From the cell containing the given text, extract its center point as (x, y) coordinate. 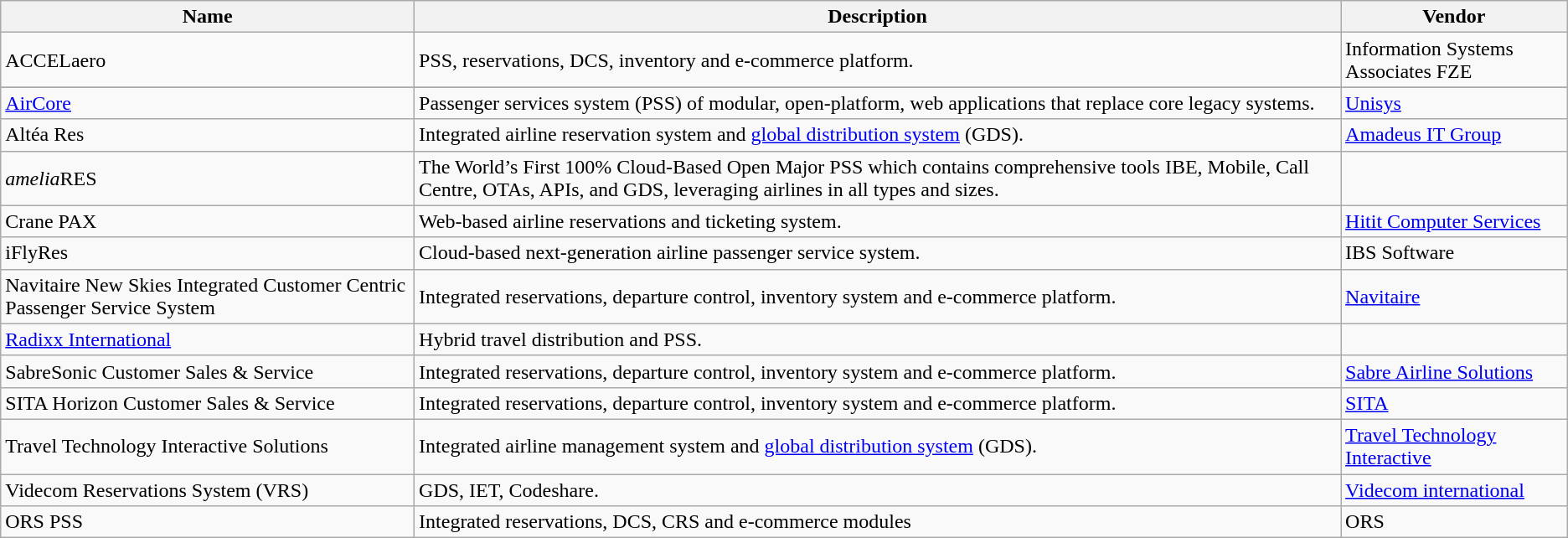
Videcom Reservations System (VRS) (208, 490)
ameliaRES (208, 178)
Altéa Res (208, 135)
SITA (1454, 403)
Travel Technology Interactive Solutions (208, 446)
Description (878, 17)
Hybrid travel distribution and PSS. (878, 339)
Crane PAX (208, 221)
Integrated airline reservation system and global distribution system (GDS). (878, 135)
Navitaire New Skies Integrated Customer Centric Passenger Service System (208, 297)
Unisys (1454, 103)
Sabre Airline Solutions (1454, 371)
Integrated reservations, DCS, CRS and e-commerce modules (878, 522)
Information Systems Associates FZE (1454, 60)
Web-based airline reservations and ticketing system. (878, 221)
AirCore (208, 103)
ORS (1454, 522)
Integrated airline management system and global distribution system (GDS). (878, 446)
ACCELaero (208, 60)
Travel Technology Interactive (1454, 446)
SabreSonic Customer Sales & Service (208, 371)
Radixx International (208, 339)
Vendor (1454, 17)
Name (208, 17)
iFlyRes (208, 253)
GDS, IET, Codeshare. (878, 490)
Passenger services system (PSS) of modular, open-platform, web applications that replace core legacy systems. (878, 103)
PSS, reservations, DCS, inventory and e-commerce platform. (878, 60)
SITA Horizon Customer Sales & Service (208, 403)
IBS Software (1454, 253)
Cloud-based next-generation airline passenger service system. (878, 253)
Amadeus IT Group (1454, 135)
ORS PSS (208, 522)
Hitit Computer Services (1454, 221)
Navitaire (1454, 297)
Videcom international (1454, 490)
